Return the (X, Y) coordinate for the center point of the cell that contains the specified text.  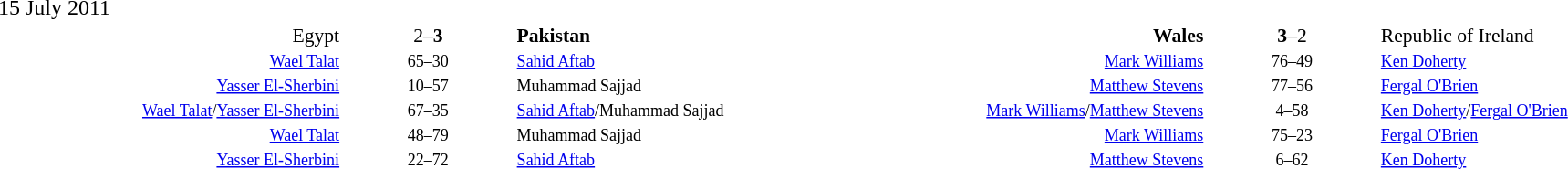
Sahid Aftab (688, 61)
75–23 (1292, 136)
Mark Williams/Matthew Stevens (1033, 111)
4–58 (1292, 111)
10–57 (429, 87)
Wales (1033, 35)
Sahid Aftab/Muhammad Sajjad (688, 111)
Pakistan (688, 35)
3–2 (1292, 35)
77–56 (1292, 87)
67–35 (429, 111)
65–30 (429, 61)
76–49 (1292, 61)
Matthew Stevens (1033, 87)
2–3 (429, 35)
48–79 (429, 136)
